Identify which cell holds the provided text, then report its [X, Y] central coordinate. 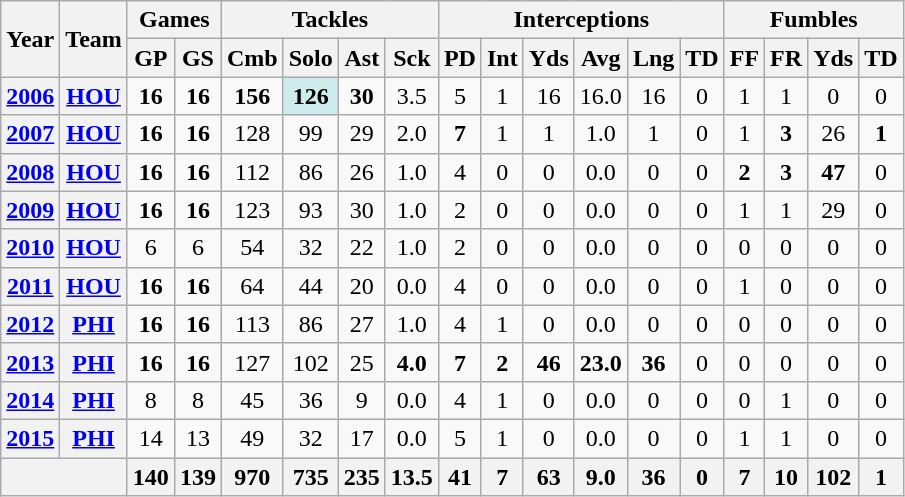
44 [310, 286]
63 [548, 477]
49 [252, 438]
13 [198, 438]
9 [362, 400]
Int [502, 58]
2013 [30, 362]
45 [252, 400]
140 [150, 477]
23.0 [600, 362]
127 [252, 362]
PD [460, 58]
20 [362, 286]
54 [252, 248]
Team [94, 39]
Avg [600, 58]
27 [362, 324]
GS [198, 58]
FF [744, 58]
112 [252, 172]
41 [460, 477]
3.5 [412, 96]
156 [252, 96]
128 [252, 134]
235 [362, 477]
Tackles [330, 20]
2.0 [412, 134]
Lng [653, 58]
22 [362, 248]
735 [310, 477]
9.0 [600, 477]
Interceptions [581, 20]
139 [198, 477]
93 [310, 210]
47 [834, 172]
2008 [30, 172]
123 [252, 210]
Ast [362, 58]
25 [362, 362]
46 [548, 362]
2011 [30, 286]
Solo [310, 58]
126 [310, 96]
13.5 [412, 477]
14 [150, 438]
2009 [30, 210]
Fumbles [814, 20]
64 [252, 286]
Games [174, 20]
2006 [30, 96]
99 [310, 134]
GP [150, 58]
Sck [412, 58]
2010 [30, 248]
17 [362, 438]
970 [252, 477]
2015 [30, 438]
113 [252, 324]
16.0 [600, 96]
2014 [30, 400]
Year [30, 39]
2007 [30, 134]
4.0 [412, 362]
2012 [30, 324]
FR [786, 58]
Cmb [252, 58]
10 [786, 477]
